Return (X, Y) of the center of cell containing provided text 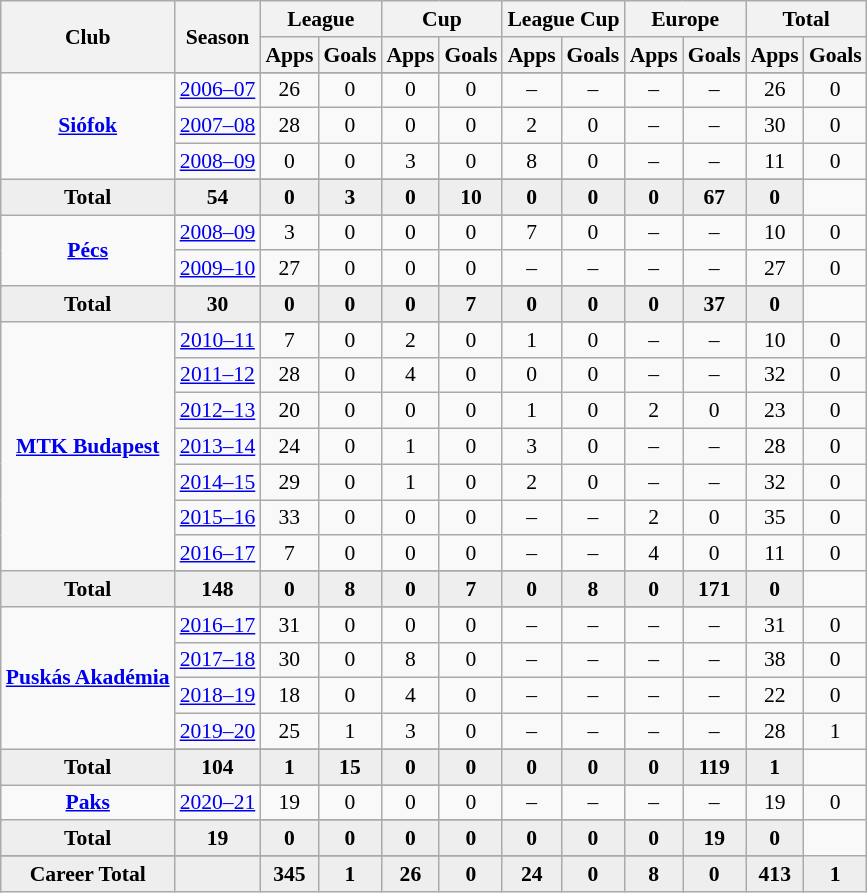
23 (775, 411)
67 (714, 197)
35 (775, 518)
171 (714, 589)
104 (218, 767)
15 (350, 767)
345 (289, 874)
2009–10 (218, 269)
2014–15 (218, 482)
29 (289, 482)
2020–21 (218, 803)
38 (775, 660)
Pécs (88, 250)
148 (218, 589)
League Cup (563, 19)
2010–11 (218, 340)
Puskás Akadémia (88, 678)
Season (218, 36)
2007–08 (218, 126)
2006–07 (218, 90)
54 (218, 197)
20 (289, 411)
Club (88, 36)
2013–14 (218, 447)
2017–18 (218, 660)
2015–16 (218, 518)
2011–12 (218, 375)
Career Total (88, 874)
37 (714, 304)
Cup (442, 19)
Paks (88, 803)
League (320, 19)
2019–20 (218, 732)
25 (289, 732)
Siófok (88, 126)
413 (775, 874)
22 (775, 696)
33 (289, 518)
119 (714, 767)
MTK Budapest (88, 446)
2018–19 (218, 696)
18 (289, 696)
Europe (686, 19)
2012–13 (218, 411)
